From the cell containing the given text, extract its center point as (x, y) coordinate. 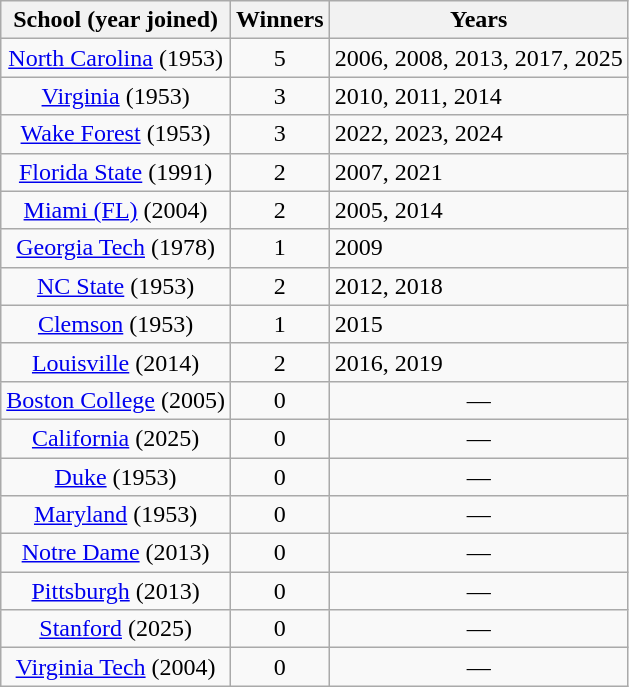
Clemson (1953) (116, 324)
Duke (1953) (116, 477)
North Carolina (1953) (116, 58)
5 (280, 58)
Louisville (2014) (116, 362)
Virginia (1953) (116, 96)
2015 (478, 324)
Georgia Tech (1978) (116, 248)
2016, 2019 (478, 362)
2005, 2014 (478, 210)
2007, 2021 (478, 172)
Florida State (1991) (116, 172)
Stanford (2025) (116, 629)
2010, 2011, 2014 (478, 96)
Wake Forest (1953) (116, 134)
2022, 2023, 2024 (478, 134)
California (2025) (116, 438)
2006, 2008, 2013, 2017, 2025 (478, 58)
Winners (280, 20)
School (year joined) (116, 20)
Notre Dame (2013) (116, 553)
Miami (FL) (2004) (116, 210)
Boston College (2005) (116, 400)
Years (478, 20)
Pittsburgh (2013) (116, 591)
Virginia Tech (2004) (116, 667)
2009 (478, 248)
2012, 2018 (478, 286)
Maryland (1953) (116, 515)
NC State (1953) (116, 286)
